Locate the cell with the specified text and output its (x, y) center coordinate. 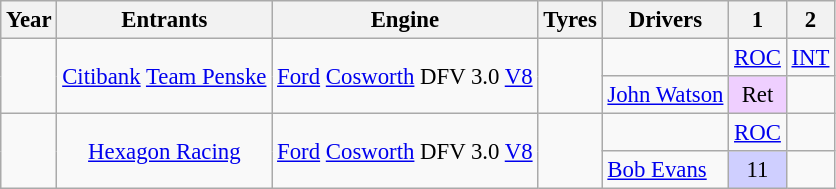
2 (810, 20)
INT (810, 58)
John Watson (666, 95)
Year (29, 20)
Hexagon Racing (164, 152)
Drivers (666, 20)
Bob Evans (666, 170)
11 (758, 170)
1 (758, 20)
Citibank Team Penske (164, 76)
Tyres (570, 20)
Entrants (164, 20)
Engine (405, 20)
Ret (758, 95)
